Locate the cell with the specified text and output its [X, Y] center coordinate. 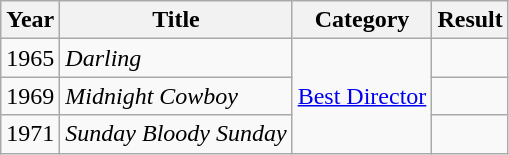
Best Director [362, 96]
Darling [176, 58]
Category [362, 20]
1965 [30, 58]
Title [176, 20]
Year [30, 20]
Sunday Bloody Sunday [176, 134]
1971 [30, 134]
1969 [30, 96]
Result [470, 20]
Midnight Cowboy [176, 96]
